For the text-containing cell, return its midpoint in [x, y] coordinate format. 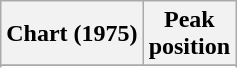
Peak position [189, 34]
Chart (1975) [72, 34]
